From the cell containing the given text, extract its center point as (X, Y) coordinate. 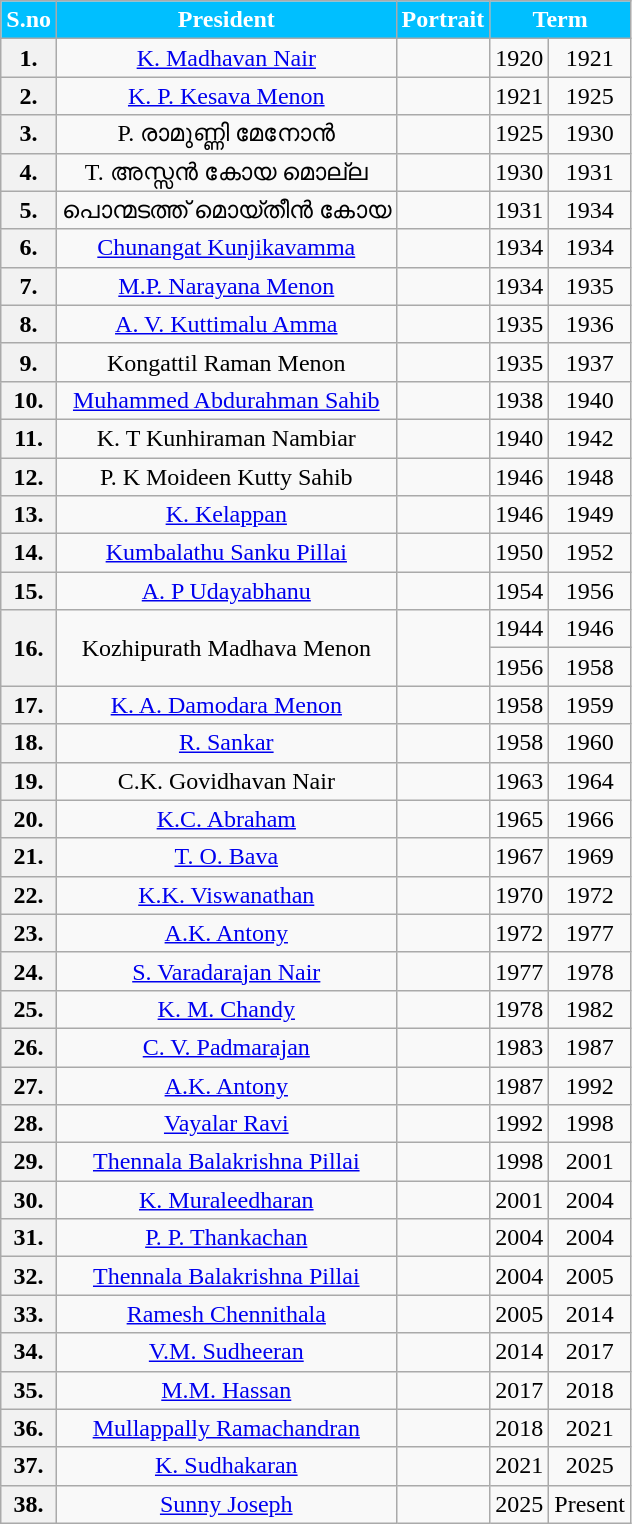
33. (29, 1314)
1967 (520, 857)
R. Sankar (227, 743)
പൊന്മടത്ത് മൊയ്‌തീൻ കോയ (227, 210)
36. (29, 1428)
Kozhipurath Madhava Menon (227, 648)
1964 (590, 781)
31. (29, 1238)
Kongattil Raman Menon (227, 362)
1969 (590, 857)
K. Muraleedharan (227, 1200)
1983 (520, 1047)
Chunangat Kunjikavamma (227, 248)
1942 (590, 438)
K. T Kunhiraman Nambiar (227, 438)
K. Sudhakaran (227, 1466)
S. Varadarajan Nair (227, 971)
32. (29, 1276)
1963 (520, 781)
20. (29, 819)
1970 (520, 895)
16. (29, 648)
12. (29, 477)
1982 (590, 1009)
1937 (590, 362)
President (227, 20)
2. (29, 96)
23. (29, 933)
1938 (520, 400)
7. (29, 286)
13. (29, 515)
V.M. Sudheeran (227, 1352)
K. Madhavan Nair (227, 58)
Vayalar Ravi (227, 1124)
9. (29, 362)
1959 (590, 705)
C. V. Padmarajan (227, 1047)
1952 (590, 553)
1920 (520, 58)
35. (29, 1390)
6. (29, 248)
38. (29, 1504)
Sunny Joseph (227, 1504)
10. (29, 400)
1944 (520, 629)
K. M. Chandy (227, 1009)
18. (29, 743)
S.no (29, 20)
8. (29, 324)
4. (29, 172)
27. (29, 1085)
1966 (590, 819)
P. P. Thankachan (227, 1238)
Present (590, 1504)
1954 (520, 591)
1965 (520, 819)
P. രാമുണ്ണി മേനോൻ (227, 134)
K. A. Damodara Menon (227, 705)
3. (29, 134)
34. (29, 1352)
30. (29, 1200)
Muhammed Abdurahman Sahib (227, 400)
Ramesh Chennithala (227, 1314)
1948 (590, 477)
21. (29, 857)
T. അസ്സൻ കോയ മൊല്ല (227, 172)
24. (29, 971)
37. (29, 1466)
A. P Udayabhanu (227, 591)
C.K. Govidhavan Nair (227, 781)
5. (29, 210)
1. (29, 58)
1949 (590, 515)
29. (29, 1162)
K.K. Viswanathan (227, 895)
22. (29, 895)
1950 (520, 553)
1936 (590, 324)
25. (29, 1009)
26. (29, 1047)
P. K Moideen Kutty Sahib (227, 477)
28. (29, 1124)
14. (29, 553)
K.C. Abraham (227, 819)
17. (29, 705)
A. V. Kuttimalu Amma (227, 324)
Kumbalathu Sanku Pillai (227, 553)
1960 (590, 743)
11. (29, 438)
Mullappally Ramachandran (227, 1428)
K. Kelappan (227, 515)
T. O. Bava (227, 857)
M.M. Hassan (227, 1390)
19. (29, 781)
K. P. Kesava Menon (227, 96)
Term (560, 20)
M.P. Narayana Menon (227, 286)
15. (29, 591)
Portrait (443, 20)
